Return [X, Y] of the center of cell containing provided text 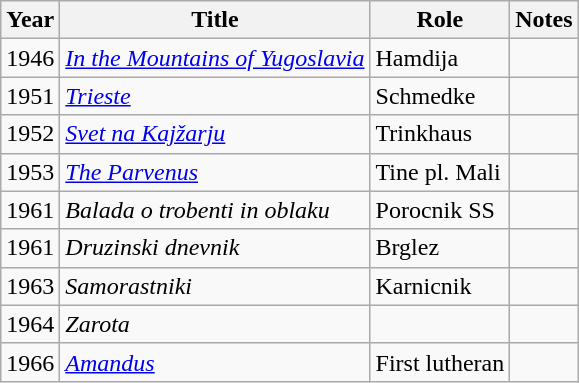
Schmedke [440, 96]
Role [440, 20]
Brglez [440, 248]
Trieste [215, 96]
First lutheran [440, 362]
Zarota [215, 324]
Tine pl. Mali [440, 172]
Title [215, 20]
Balada o trobenti in oblaku [215, 210]
1953 [30, 172]
1964 [30, 324]
Notes [544, 20]
Karnicnik [440, 286]
Year [30, 20]
In the Mountains of Yugoslavia [215, 58]
1966 [30, 362]
Amandus [215, 362]
1951 [30, 96]
Druzinski dnevnik [215, 248]
Trinkhaus [440, 134]
1946 [30, 58]
The Parvenus [215, 172]
Svet na Kajžarju [215, 134]
Samorastniki [215, 286]
Porocnik SS [440, 210]
1963 [30, 286]
Hamdija [440, 58]
1952 [30, 134]
